Find where the given text appears and provide that cell's center as [X, Y] coordinate. 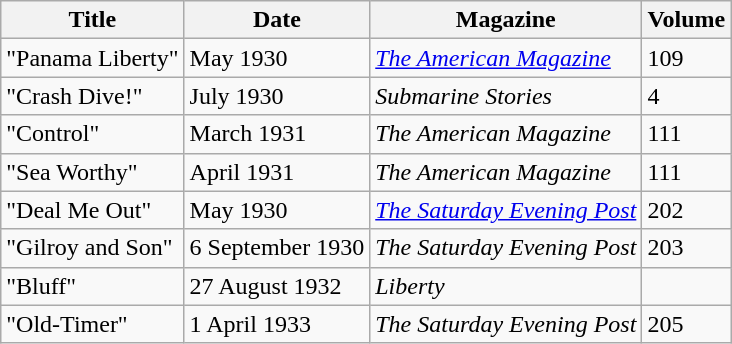
"Gilroy and Son" [92, 248]
Title [92, 20]
"Sea Worthy" [92, 172]
109 [686, 58]
"Crash Dive!" [92, 96]
April 1931 [277, 172]
"Control" [92, 134]
"Old-Timer" [92, 324]
Submarine Stories [506, 96]
March 1931 [277, 134]
July 1930 [277, 96]
203 [686, 248]
Liberty [506, 286]
6 September 1930 [277, 248]
Date [277, 20]
205 [686, 324]
4 [686, 96]
Magazine [506, 20]
"Bluff" [92, 286]
Volume [686, 20]
"Deal Me Out" [92, 210]
27 August 1932 [277, 286]
1 April 1933 [277, 324]
"Panama Liberty" [92, 58]
202 [686, 210]
